Scan for the cell matching the given text and deliver its [x, y] coordinate at center. 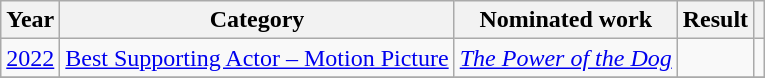
Nominated work [566, 20]
2022 [30, 58]
Year [30, 20]
Result [715, 20]
The Power of the Dog [566, 58]
Best Supporting Actor – Motion Picture [257, 58]
Category [257, 20]
